From the cell containing the given text, extract its center point as [X, Y] coordinate. 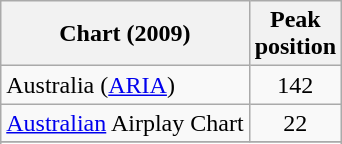
Chart (2009) [125, 34]
Australian Airplay Chart [125, 123]
142 [295, 85]
Australia (ARIA) [125, 85]
Peakposition [295, 34]
22 [295, 123]
